Locate the cell with the specified text and output its (X, Y) center coordinate. 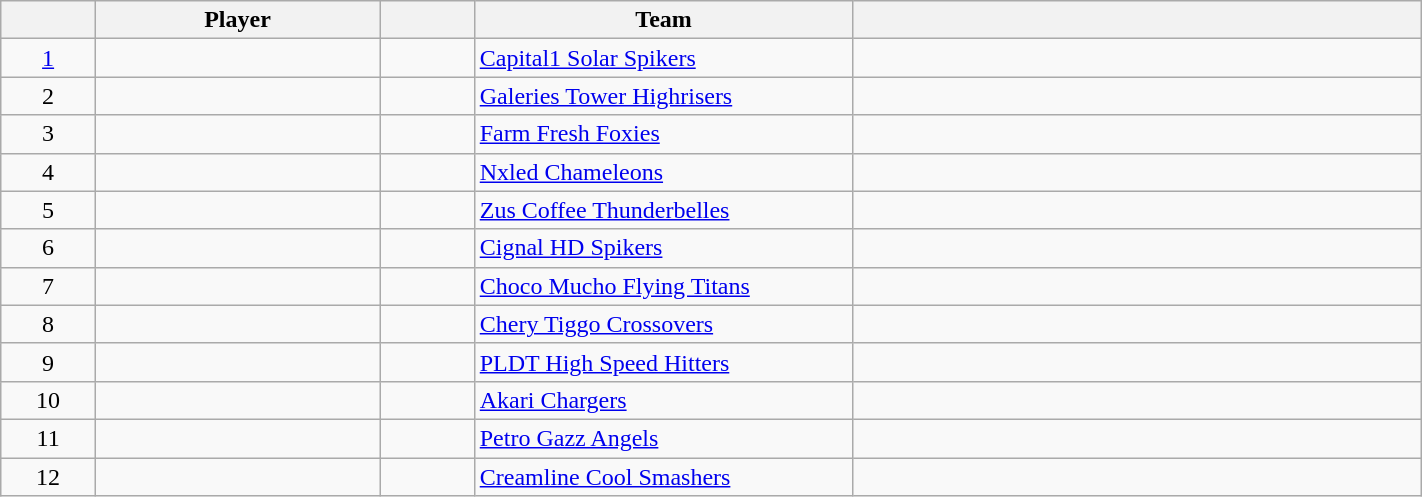
Capital1 Solar Spikers (664, 58)
1 (48, 58)
PLDT High Speed Hitters (664, 362)
Akari Chargers (664, 400)
Nxled Chameleons (664, 172)
12 (48, 477)
3 (48, 134)
Cignal HD Spikers (664, 248)
6 (48, 248)
Zus Coffee Thunderbelles (664, 210)
Creamline Cool Smashers (664, 477)
Farm Fresh Foxies (664, 134)
Petro Gazz Angels (664, 438)
Team (664, 20)
Player (237, 20)
10 (48, 400)
Chery Tiggo Crossovers (664, 324)
4 (48, 172)
8 (48, 324)
7 (48, 286)
2 (48, 96)
11 (48, 438)
9 (48, 362)
5 (48, 210)
Choco Mucho Flying Titans (664, 286)
Galeries Tower Highrisers (664, 96)
